Locate the cell with the specified text and output its [x, y] center coordinate. 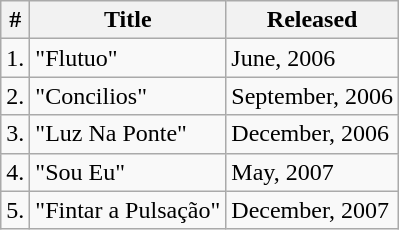
"Flutuo" [128, 58]
"Luz Na Ponte" [128, 134]
"Concilios" [128, 96]
May, 2007 [312, 172]
"Fintar a Pulsação" [128, 210]
December, 2006 [312, 134]
Title [128, 20]
December, 2007 [312, 210]
3. [16, 134]
2. [16, 96]
September, 2006 [312, 96]
4. [16, 172]
Released [312, 20]
June, 2006 [312, 58]
"Sou Eu" [128, 172]
1. [16, 58]
5. [16, 210]
# [16, 20]
